For the text-containing cell, return its midpoint in (X, Y) coordinate format. 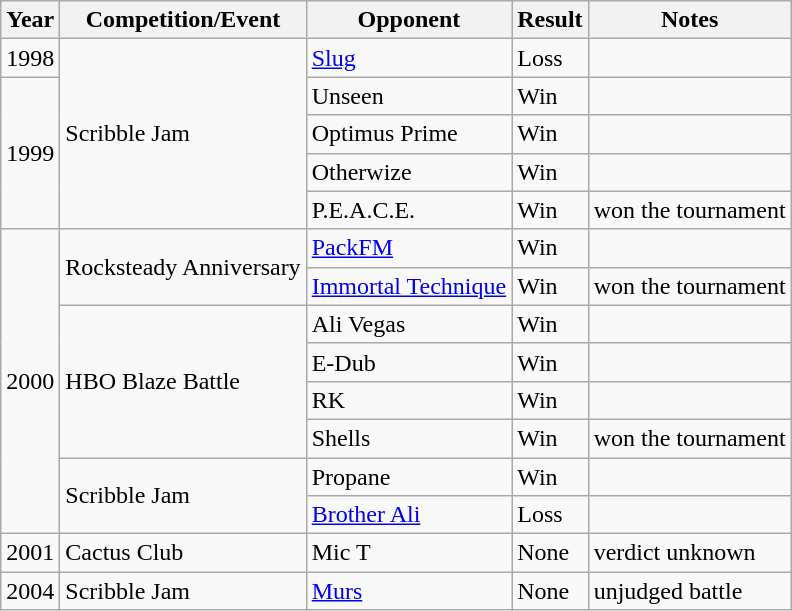
Brother Ali (409, 515)
P.E.A.C.E. (409, 210)
Shells (409, 438)
2000 (30, 381)
Murs (409, 591)
1999 (30, 153)
Otherwize (409, 172)
Competition/Event (183, 20)
E-Dub (409, 362)
Unseen (409, 96)
Ali Vegas (409, 324)
Mic T (409, 553)
Immortal Technique (409, 286)
verdict unknown (690, 553)
Rocksteady Anniversary (183, 267)
2001 (30, 553)
Notes (690, 20)
Optimus Prime (409, 134)
unjudged battle (690, 591)
Cactus Club (183, 553)
Result (550, 20)
Year (30, 20)
PackFM (409, 248)
Propane (409, 477)
2004 (30, 591)
RK (409, 400)
HBO Blaze Battle (183, 381)
Opponent (409, 20)
Slug (409, 58)
1998 (30, 58)
